Find where the given text appears and provide that cell's center as (x, y) coordinate. 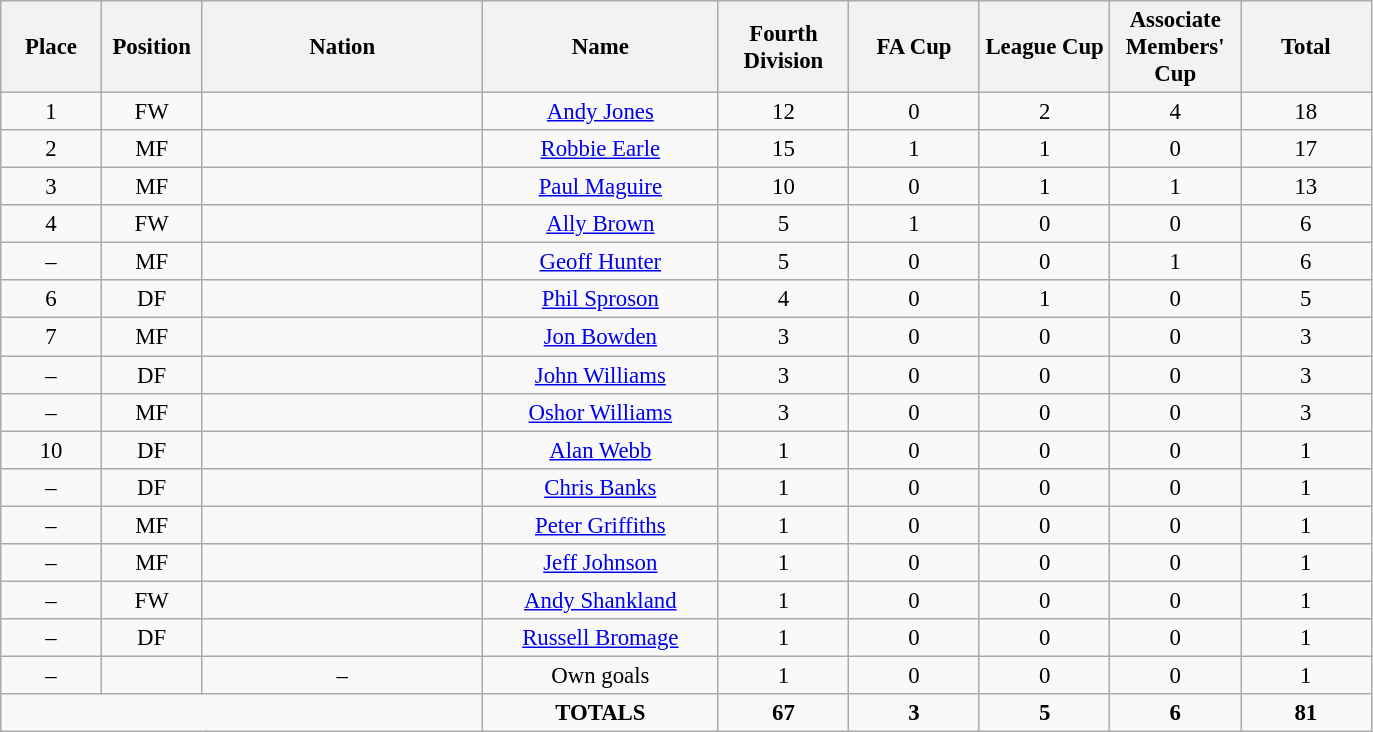
John Williams (601, 375)
81 (1306, 713)
Phil Sproson (601, 299)
15 (784, 149)
Andy Jones (601, 112)
Nation (342, 47)
Alan Webb (601, 450)
League Cup (1044, 47)
67 (784, 713)
7 (52, 337)
Jon Bowden (601, 337)
Paul Maguire (601, 187)
Oshor Williams (601, 412)
17 (1306, 149)
18 (1306, 112)
Own goals (601, 675)
Associate Members' Cup (1176, 47)
Chris Banks (601, 487)
13 (1306, 187)
Fourth Division (784, 47)
Russell Bromage (601, 638)
Ally Brown (601, 224)
Position (152, 47)
12 (784, 112)
Total (1306, 47)
TOTALS (601, 713)
Andy Shankland (601, 600)
Robbie Earle (601, 149)
Geoff Hunter (601, 262)
Jeff Johnson (601, 563)
Name (601, 47)
Peter Griffiths (601, 525)
FA Cup (914, 47)
Place (52, 47)
